Extract the (X, Y) coordinate from the center of the cell holding the provided text.  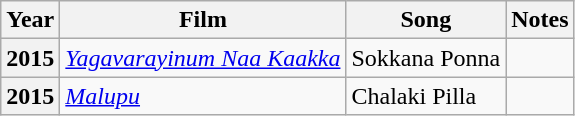
Film (203, 20)
Malupu (203, 96)
Sokkana Ponna (426, 58)
Yagavarayinum Naa Kaakka (203, 58)
Year (30, 20)
Notes (540, 20)
Chalaki Pilla (426, 96)
Song (426, 20)
